Determine the (x, y) coordinate at the center of the cell enclosing the given text.  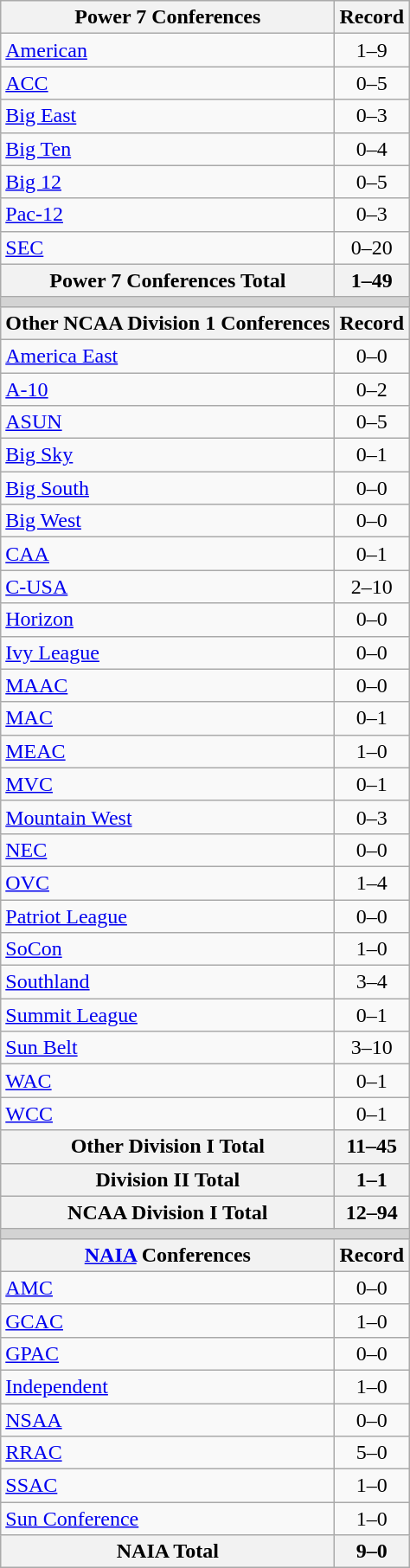
11–45 (372, 1147)
12–94 (372, 1212)
Big East (168, 116)
ACC (168, 83)
Division II Total (168, 1179)
Sun Conference (168, 1519)
MAC (168, 718)
NAIA Conferences (168, 1255)
WAC (168, 1081)
WCC (168, 1114)
Big South (168, 488)
Mountain West (168, 817)
Other NCAA Division 1 Conferences (168, 323)
Pac-12 (168, 215)
Summit League (168, 1015)
NEC (168, 850)
NSAA (168, 1420)
3–10 (372, 1048)
NCAA Division I Total (168, 1212)
0–20 (372, 247)
ASUN (168, 422)
CAA (168, 554)
1–4 (372, 883)
SEC (168, 247)
Big West (168, 521)
GCAC (168, 1321)
Ivy League (168, 652)
1–49 (372, 280)
SSAC (168, 1486)
5–0 (372, 1453)
Big Sky (168, 455)
AMC (168, 1288)
0–2 (372, 389)
America East (168, 356)
American (168, 50)
1–1 (372, 1179)
MVC (168, 784)
Power 7 Conferences Total (168, 280)
Horizon (168, 620)
MAAC (168, 685)
C-USA (168, 587)
3–4 (372, 982)
Patriot League (168, 916)
Power 7 Conferences (168, 17)
0–4 (372, 149)
9–0 (372, 1552)
GPAC (168, 1353)
OVC (168, 883)
1–9 (372, 50)
MEAC (168, 751)
Other Division I Total (168, 1147)
NAIA Total (168, 1552)
Big Ten (168, 149)
Sun Belt (168, 1048)
RRAC (168, 1453)
Big 12 (168, 182)
Independent (168, 1386)
SoCon (168, 949)
Southland (168, 982)
A-10 (168, 389)
2–10 (372, 587)
